For the text-containing cell, return its midpoint in (x, y) coordinate format. 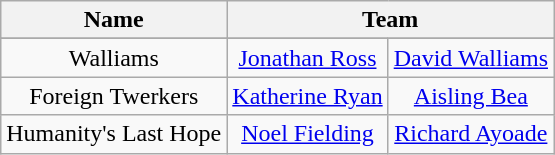
Aisling Bea (470, 96)
Walliams (114, 58)
David Walliams (470, 58)
Richard Ayoade (470, 134)
Foreign Twerkers (114, 96)
Jonathan Ross (308, 58)
Name (114, 20)
Humanity's Last Hope (114, 134)
Katherine Ryan (308, 96)
Team (390, 20)
Noel Fielding (308, 134)
